Return the [x, y] coordinate for the center point of the cell that contains the specified text.  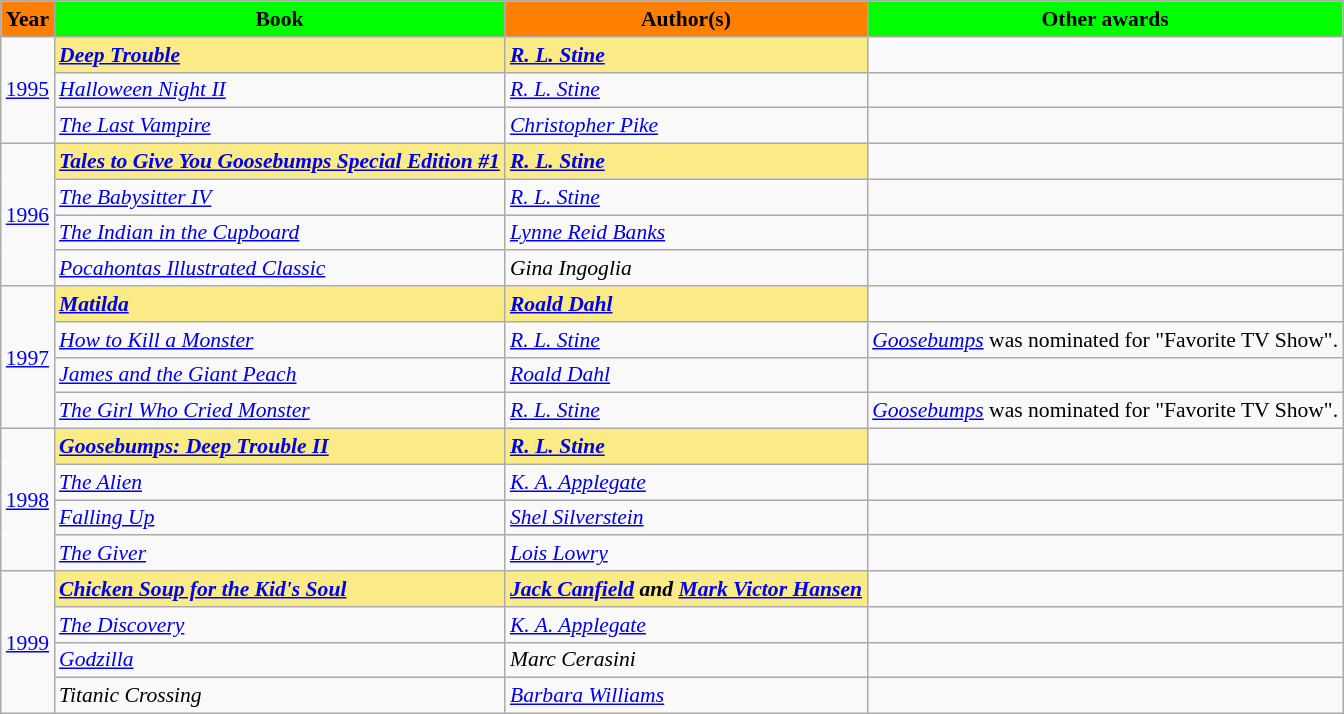
The Alien [280, 482]
Falling Up [280, 518]
Book [280, 19]
Lois Lowry [686, 554]
Pocahontas Illustrated Classic [280, 269]
Chicken Soup for the Kid's Soul [280, 589]
Goosebumps: Deep Trouble II [280, 447]
The Girl Who Cried Monster [280, 411]
Marc Cerasini [686, 660]
James and the Giant Peach [280, 375]
Titanic Crossing [280, 696]
The Giver [280, 554]
1995 [28, 90]
1997 [28, 357]
Jack Canfield and Mark Victor Hansen [686, 589]
Godzilla [280, 660]
The Discovery [280, 625]
Matilda [280, 304]
Deep Trouble [280, 55]
Author(s) [686, 19]
1999 [28, 642]
Gina Ingoglia [686, 269]
1996 [28, 215]
Year [28, 19]
Lynne Reid Banks [686, 233]
Shel Silverstein [686, 518]
1998 [28, 500]
The Indian in the Cupboard [280, 233]
The Last Vampire [280, 126]
Tales to Give You Goosebumps Special Edition #1 [280, 162]
Other awards [1105, 19]
Halloween Night II [280, 90]
The Babysitter IV [280, 197]
How to Kill a Monster [280, 340]
Christopher Pike [686, 126]
Barbara Williams [686, 696]
